Locate the cell with the specified text and output its [X, Y] center coordinate. 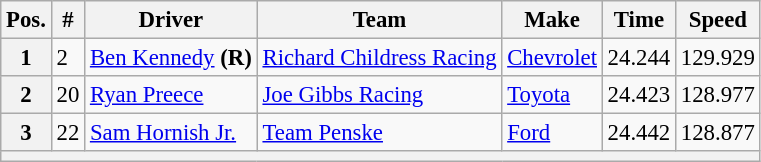
1 [26, 58]
Speed [718, 20]
24.442 [638, 133]
24.244 [638, 58]
128.877 [718, 133]
Ford [552, 133]
# [68, 20]
Make [552, 20]
Time [638, 20]
129.929 [718, 58]
Sam Hornish Jr. [172, 133]
Team [380, 20]
24.423 [638, 95]
20 [68, 95]
Chevrolet [552, 58]
3 [26, 133]
Richard Childress Racing [380, 58]
Driver [172, 20]
Ryan Preece [172, 95]
Toyota [552, 95]
22 [68, 133]
Pos. [26, 20]
Ben Kennedy (R) [172, 58]
128.977 [718, 95]
Joe Gibbs Racing [380, 95]
Team Penske [380, 133]
